Detect which cell encompasses the target text, then output its [x, y] center coordinate. 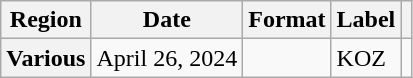
Region [46, 20]
KOZ [366, 58]
Date [167, 20]
Label [366, 20]
April 26, 2024 [167, 58]
Format [287, 20]
Various [46, 58]
